Capture the cell that displays the provided text and extract its [x, y] central coordinate. 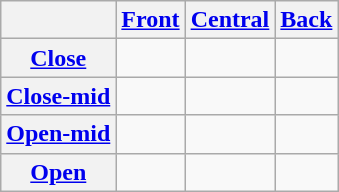
Open-mid [58, 134]
Open [58, 172]
Front [150, 20]
Close [58, 58]
Central [230, 20]
Back [306, 20]
Close-mid [58, 96]
